Provide the [x, y] coordinate of the cell's center where the given text is located.  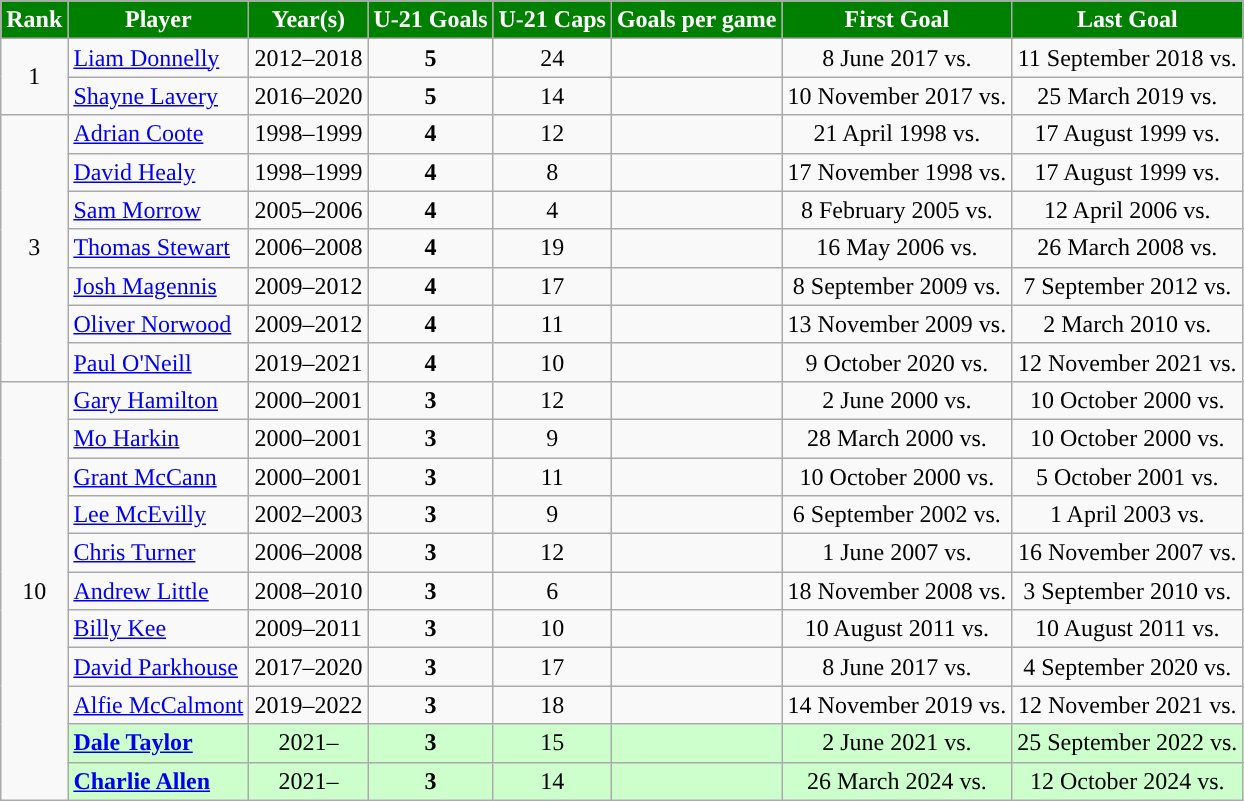
U-21 Goals [430, 20]
2019–2021 [308, 362]
15 [552, 743]
12 April 2006 vs. [1128, 210]
3 September 2010 vs. [1128, 591]
28 March 2000 vs. [897, 438]
2009–2011 [308, 629]
1 April 2003 vs. [1128, 515]
2017–2020 [308, 667]
David Healy [158, 172]
2016–2020 [308, 96]
12 October 2024 vs. [1128, 781]
19 [552, 248]
2 June 2021 vs. [897, 743]
David Parkhouse [158, 667]
Year(s) [308, 20]
2 June 2000 vs. [897, 400]
16 November 2007 vs. [1128, 553]
U-21 Caps [552, 20]
16 May 2006 vs. [897, 248]
Adrian Coote [158, 134]
18 November 2008 vs. [897, 591]
1 [34, 77]
Mo Harkin [158, 438]
2012–2018 [308, 58]
Sam Morrow [158, 210]
8 September 2009 vs. [897, 286]
2005–2006 [308, 210]
Gary Hamilton [158, 400]
Shayne Lavery [158, 96]
Chris Turner [158, 553]
6 [552, 591]
Alfie McCalmont [158, 705]
11 September 2018 vs. [1128, 58]
25 March 2019 vs. [1128, 96]
25 September 2022 vs. [1128, 743]
10 November 2017 vs. [897, 96]
8 [552, 172]
17 November 1998 vs. [897, 172]
Last Goal [1128, 20]
Grant McCann [158, 477]
Player [158, 20]
4 September 2020 vs. [1128, 667]
26 March 2024 vs. [897, 781]
Charlie Allen [158, 781]
Josh Magennis [158, 286]
26 March 2008 vs. [1128, 248]
Paul O'Neill [158, 362]
Liam Donnelly [158, 58]
Thomas Stewart [158, 248]
13 November 2009 vs. [897, 324]
14 November 2019 vs. [897, 705]
Dale Taylor [158, 743]
Lee McEvilly [158, 515]
7 September 2012 vs. [1128, 286]
Goals per game [696, 20]
2002–2003 [308, 515]
2008–2010 [308, 591]
18 [552, 705]
Andrew Little [158, 591]
24 [552, 58]
First Goal [897, 20]
2 March 2010 vs. [1128, 324]
6 September 2002 vs. [897, 515]
21 April 1998 vs. [897, 134]
Oliver Norwood [158, 324]
Billy Kee [158, 629]
5 October 2001 vs. [1128, 477]
Rank [34, 20]
8 February 2005 vs. [897, 210]
2019–2022 [308, 705]
1 June 2007 vs. [897, 553]
9 October 2020 vs. [897, 362]
